For the text-containing cell, return its midpoint in [X, Y] coordinate format. 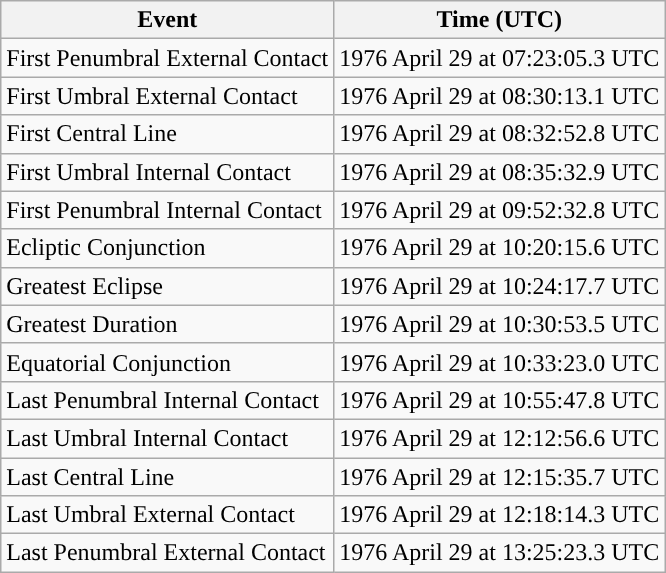
Greatest Duration [168, 324]
Ecliptic Conjunction [168, 248]
First Umbral External Contact [168, 96]
1976 April 29 at 10:20:15.6 UTC [500, 248]
Last Penumbral Internal Contact [168, 400]
1976 April 29 at 08:32:52.8 UTC [500, 134]
1976 April 29 at 13:25:23.3 UTC [500, 553]
1976 April 29 at 08:35:32.9 UTC [500, 172]
1976 April 29 at 10:30:53.5 UTC [500, 324]
1976 April 29 at 10:24:17.7 UTC [500, 286]
1976 April 29 at 10:33:23.0 UTC [500, 362]
1976 April 29 at 12:12:56.6 UTC [500, 438]
Greatest Eclipse [168, 286]
1976 April 29 at 09:52:32.8 UTC [500, 210]
Last Central Line [168, 477]
First Umbral Internal Contact [168, 172]
1976 April 29 at 12:18:14.3 UTC [500, 515]
1976 April 29 at 10:55:47.8 UTC [500, 400]
Equatorial Conjunction [168, 362]
1976 April 29 at 12:15:35.7 UTC [500, 477]
First Central Line [168, 134]
1976 April 29 at 08:30:13.1 UTC [500, 96]
Last Umbral Internal Contact [168, 438]
Last Umbral External Contact [168, 515]
Time (UTC) [500, 20]
Last Penumbral External Contact [168, 553]
Event [168, 20]
First Penumbral External Contact [168, 58]
First Penumbral Internal Contact [168, 210]
1976 April 29 at 07:23:05.3 UTC [500, 58]
